For the text-containing cell, return its midpoint in [x, y] coordinate format. 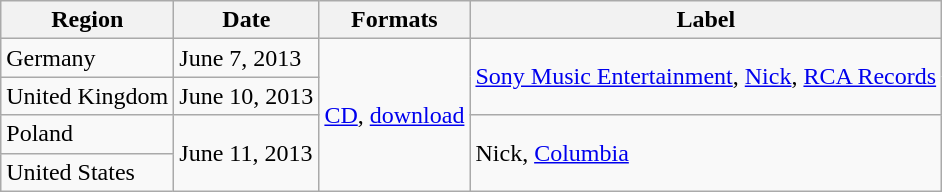
CD, download [394, 115]
Label [706, 20]
Formats [394, 20]
United Kingdom [88, 96]
Nick, Columbia [706, 153]
Poland [88, 134]
Region [88, 20]
June 7, 2013 [246, 58]
Date [246, 20]
Sony Music Entertainment, Nick, RCA Records [706, 77]
Germany [88, 58]
June 11, 2013 [246, 153]
United States [88, 172]
June 10, 2013 [246, 96]
